Detect which cell encompasses the target text, then output its [x, y] center coordinate. 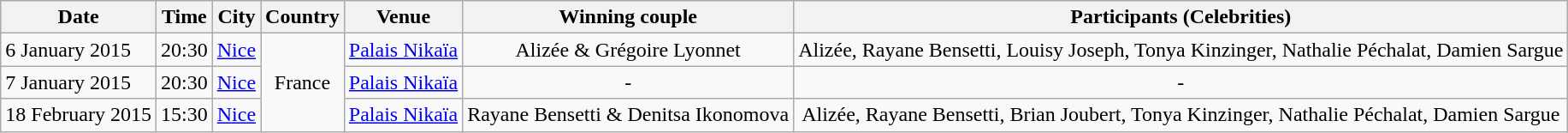
Winning couple [628, 17]
Time [184, 17]
City [236, 17]
Alizée, Rayane Bensetti, Louisy Joseph, Tonya Kinzinger, Nathalie Péchalat, Damien Sargue [1180, 50]
Alizée, Rayane Bensetti, Brian Joubert, Tonya Kinzinger, Nathalie Péchalat, Damien Sargue [1180, 115]
Alizée & Grégoire Lyonnet [628, 50]
15:30 [184, 115]
18 February 2015 [79, 115]
France [303, 82]
Country [303, 17]
Participants (Celebrities) [1180, 17]
Date [79, 17]
Venue [403, 17]
Rayane Bensetti & Denitsa Ikonomova [628, 115]
6 January 2015 [79, 50]
7 January 2015 [79, 82]
